Locate the cell with the specified text and output its [X, Y] center coordinate. 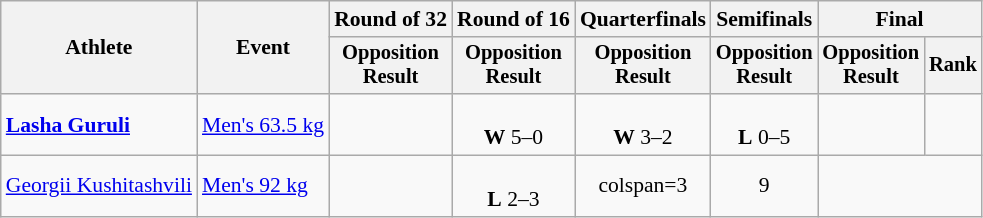
Event [263, 48]
Rank [953, 66]
Athlete [99, 48]
Men's 92 kg [263, 186]
L 0–5 [764, 124]
Georgii Kushitashvili [99, 186]
Round of 16 [514, 19]
Men's 63.5 kg [263, 124]
Semifinals [764, 19]
Quarterfinals [643, 19]
Lasha Guruli [99, 124]
L 2–3 [514, 186]
Final [900, 19]
W 3–2 [643, 124]
9 [764, 186]
Round of 32 [390, 19]
W 5–0 [514, 124]
colspan=3 [643, 186]
